Pinpoint the cell where the given text exists, returning its (X, Y) midpoint coordinate. 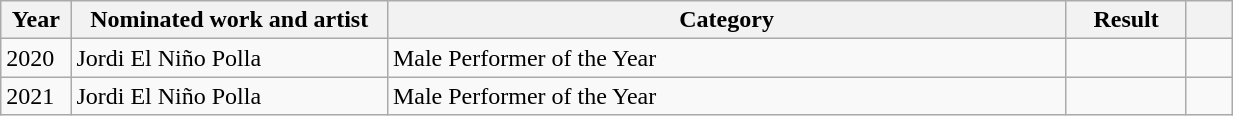
Nominated work and artist (230, 20)
Category (726, 20)
2021 (36, 96)
Year (36, 20)
2020 (36, 58)
Result (1126, 20)
